Scan for the cell matching the given text and deliver its (x, y) coordinate at center. 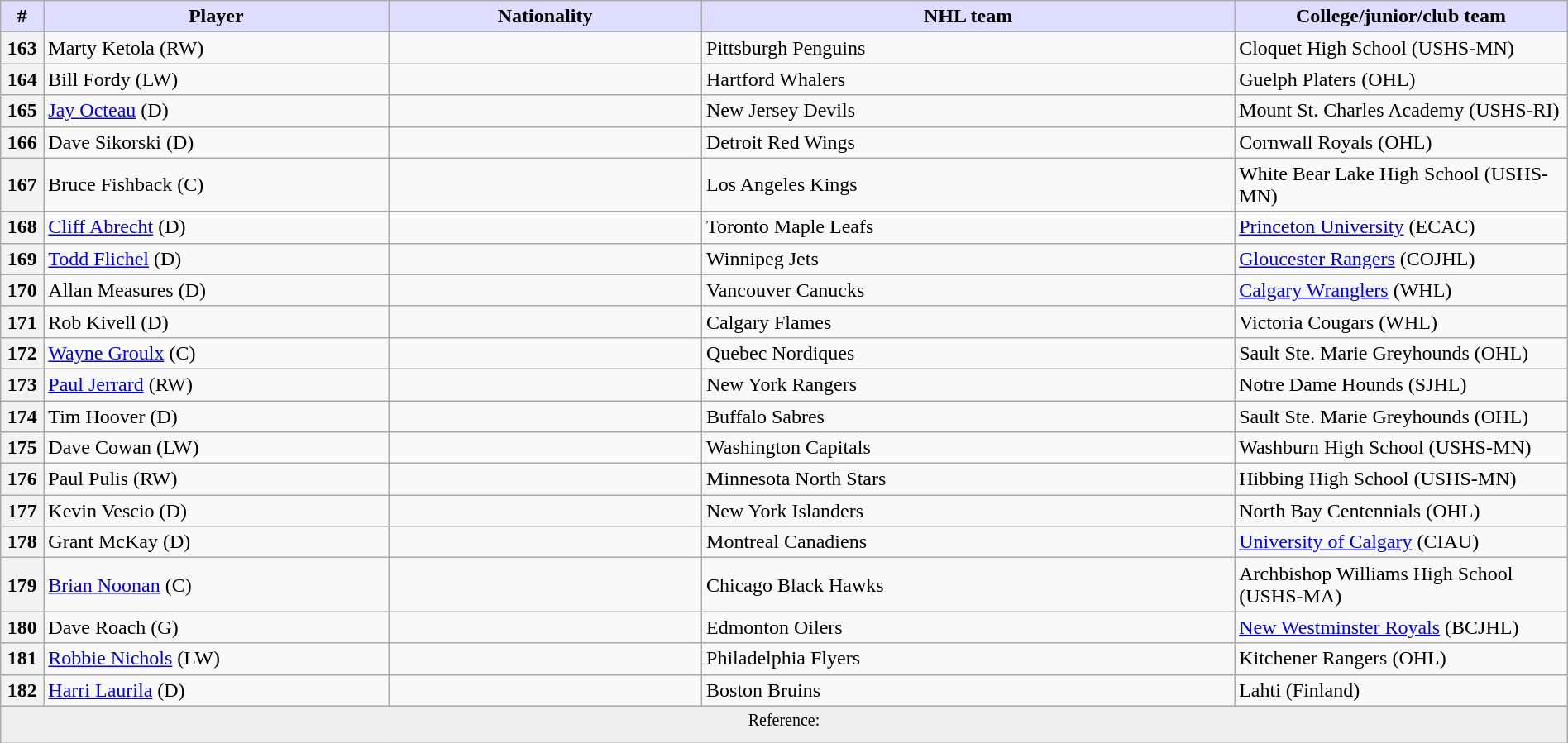
Wayne Groulx (C) (217, 353)
Dave Sikorski (D) (217, 142)
Kevin Vescio (D) (217, 511)
Rob Kivell (D) (217, 321)
181 (22, 659)
Dave Cowan (LW) (217, 448)
178 (22, 542)
Montreal Canadiens (968, 542)
Chicago Black Hawks (968, 585)
Philadelphia Flyers (968, 659)
Archbishop Williams High School (USHS-MA) (1401, 585)
Notre Dame Hounds (SJHL) (1401, 384)
Quebec Nordiques (968, 353)
164 (22, 79)
Toronto Maple Leafs (968, 227)
Pittsburgh Penguins (968, 48)
Grant McKay (D) (217, 542)
Princeton University (ECAC) (1401, 227)
Hibbing High School (USHS-MN) (1401, 479)
Cloquet High School (USHS-MN) (1401, 48)
NHL team (968, 17)
167 (22, 185)
New Westminster Royals (BCJHL) (1401, 627)
Cliff Abrecht (D) (217, 227)
Buffalo Sabres (968, 416)
Cornwall Royals (OHL) (1401, 142)
Edmonton Oilers (968, 627)
Calgary Wranglers (WHL) (1401, 290)
Tim Hoover (D) (217, 416)
Boston Bruins (968, 690)
Kitchener Rangers (OHL) (1401, 659)
North Bay Centennials (OHL) (1401, 511)
180 (22, 627)
Harri Laurila (D) (217, 690)
White Bear Lake High School (USHS-MN) (1401, 185)
Player (217, 17)
171 (22, 321)
Washburn High School (USHS-MN) (1401, 448)
Robbie Nichols (LW) (217, 659)
Washington Capitals (968, 448)
Winnipeg Jets (968, 259)
Marty Ketola (RW) (217, 48)
Mount St. Charles Academy (USHS-RI) (1401, 111)
176 (22, 479)
172 (22, 353)
173 (22, 384)
Lahti (Finland) (1401, 690)
Brian Noonan (C) (217, 585)
Calgary Flames (968, 321)
163 (22, 48)
170 (22, 290)
New Jersey Devils (968, 111)
Bruce Fishback (C) (217, 185)
Dave Roach (G) (217, 627)
182 (22, 690)
University of Calgary (CIAU) (1401, 542)
Hartford Whalers (968, 79)
Paul Pulis (RW) (217, 479)
Guelph Platers (OHL) (1401, 79)
Todd Flichel (D) (217, 259)
Bill Fordy (LW) (217, 79)
169 (22, 259)
Detroit Red Wings (968, 142)
177 (22, 511)
175 (22, 448)
New York Islanders (968, 511)
Jay Octeau (D) (217, 111)
Nationality (546, 17)
Reference: (784, 724)
College/junior/club team (1401, 17)
179 (22, 585)
Minnesota North Stars (968, 479)
Paul Jerrard (RW) (217, 384)
New York Rangers (968, 384)
# (22, 17)
Gloucester Rangers (COJHL) (1401, 259)
166 (22, 142)
Allan Measures (D) (217, 290)
165 (22, 111)
Los Angeles Kings (968, 185)
Vancouver Canucks (968, 290)
168 (22, 227)
Victoria Cougars (WHL) (1401, 321)
174 (22, 416)
